Locate the cell with the specified text and output its [x, y] center coordinate. 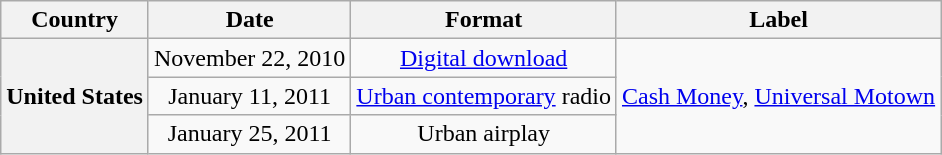
Country [75, 20]
Urban contemporary radio [484, 96]
Digital download [484, 58]
Format [484, 20]
November 22, 2010 [249, 58]
January 25, 2011 [249, 134]
United States [75, 96]
Date [249, 20]
Urban airplay [484, 134]
Label [778, 20]
January 11, 2011 [249, 96]
Cash Money, Universal Motown [778, 96]
